Scan for the cell matching the given text and deliver its (X, Y) coordinate at center. 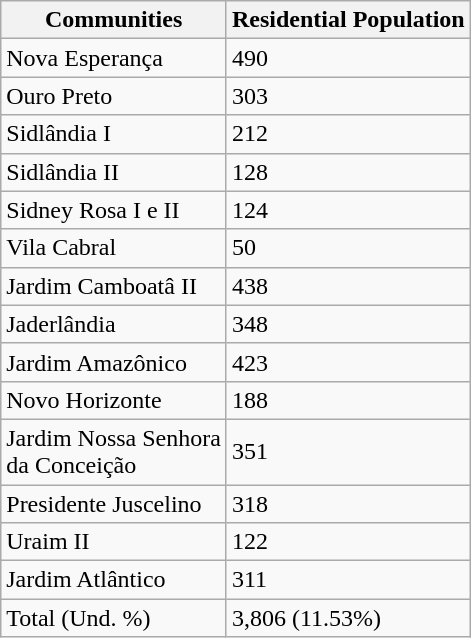
50 (348, 248)
351 (348, 452)
128 (348, 172)
Jardim Nossa Senhorada Conceição (114, 452)
438 (348, 286)
Sidney Rosa I e II (114, 210)
303 (348, 96)
348 (348, 324)
Total (Und. %) (114, 618)
Presidente Juscelino (114, 503)
Residential Population (348, 20)
Sidlândia II (114, 172)
Jardim Atlântico (114, 580)
Sidlândia I (114, 134)
Uraim II (114, 542)
Jardim Amazônico (114, 362)
Novo Horizonte (114, 400)
3,806 (11.53%) (348, 618)
318 (348, 503)
Jaderlândia (114, 324)
122 (348, 542)
Communities (114, 20)
Nova Esperança (114, 58)
Ouro Preto (114, 96)
188 (348, 400)
124 (348, 210)
423 (348, 362)
311 (348, 580)
490 (348, 58)
Jardim Camboatâ II (114, 286)
Vila Cabral (114, 248)
212 (348, 134)
